Return the [x, y] coordinate for the center point of the cell that contains the specified text.  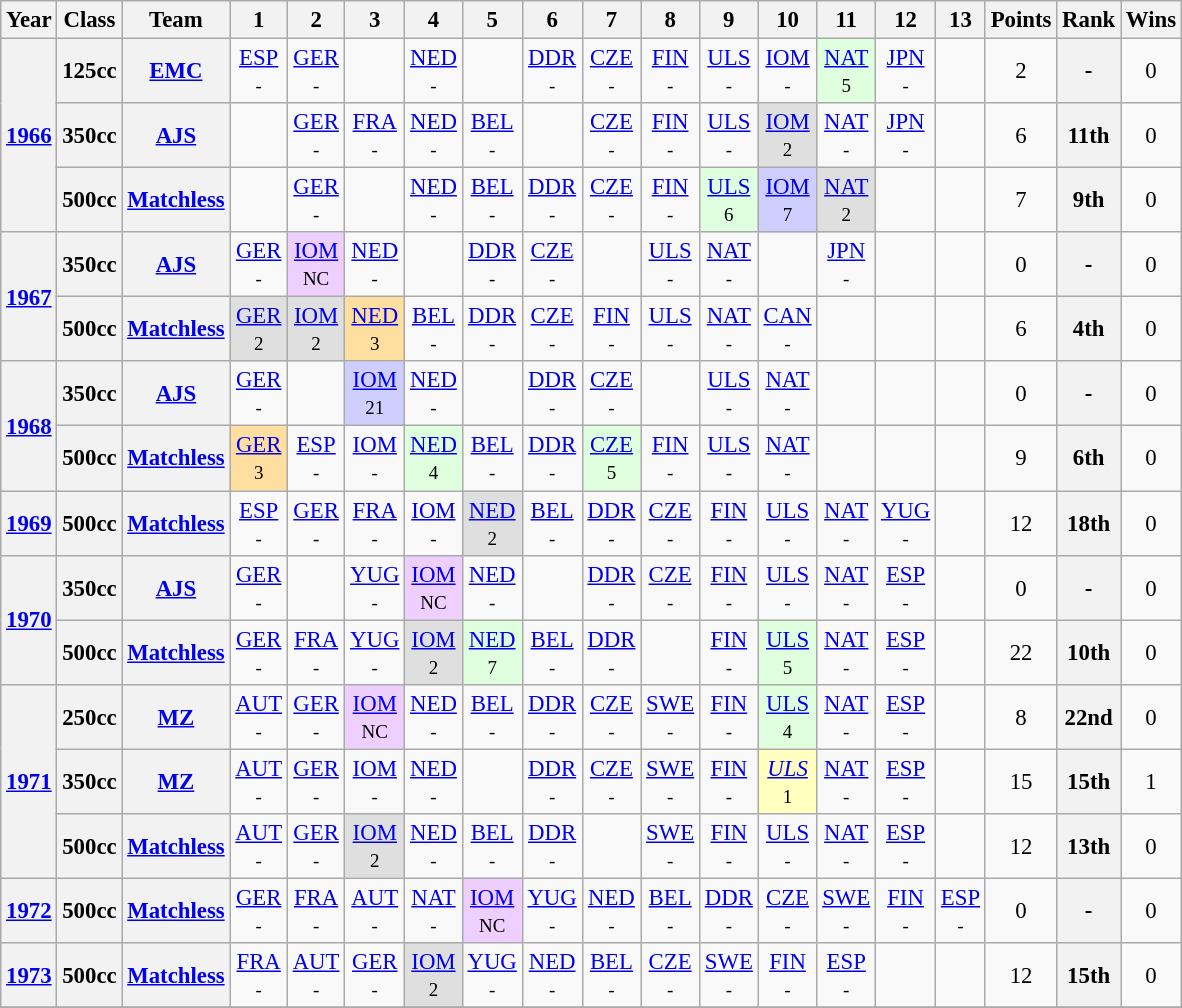
NAT2 [846, 200]
22 [1020, 652]
1968 [29, 426]
11th [1089, 136]
15 [1020, 782]
13 [961, 20]
22nd [1089, 716]
NED2 [492, 524]
11 [846, 20]
4 [434, 20]
ULS1 [788, 782]
250cc [90, 716]
6th [1089, 458]
ULS4 [788, 716]
CAN- [788, 330]
Rank [1089, 20]
13th [1089, 846]
1969 [29, 524]
NED7 [492, 652]
GER3 [258, 458]
Wins [1152, 20]
1966 [29, 136]
ULS5 [788, 652]
1972 [29, 910]
IOM7 [788, 200]
EMC [176, 72]
1971 [29, 781]
NAT5 [846, 72]
Team [176, 20]
NED3 [375, 330]
1970 [29, 620]
IOM21 [375, 394]
5 [492, 20]
10th [1089, 652]
1967 [29, 296]
Year [29, 20]
18th [1089, 524]
GER2 [258, 330]
Class [90, 20]
CZE5 [612, 458]
ULS6 [728, 200]
NED4 [434, 458]
1973 [29, 976]
9th [1089, 200]
4th [1089, 330]
Points [1020, 20]
10 [788, 20]
125cc [90, 72]
3 [375, 20]
